Identify which cell holds the provided text, then report its (x, y) central coordinate. 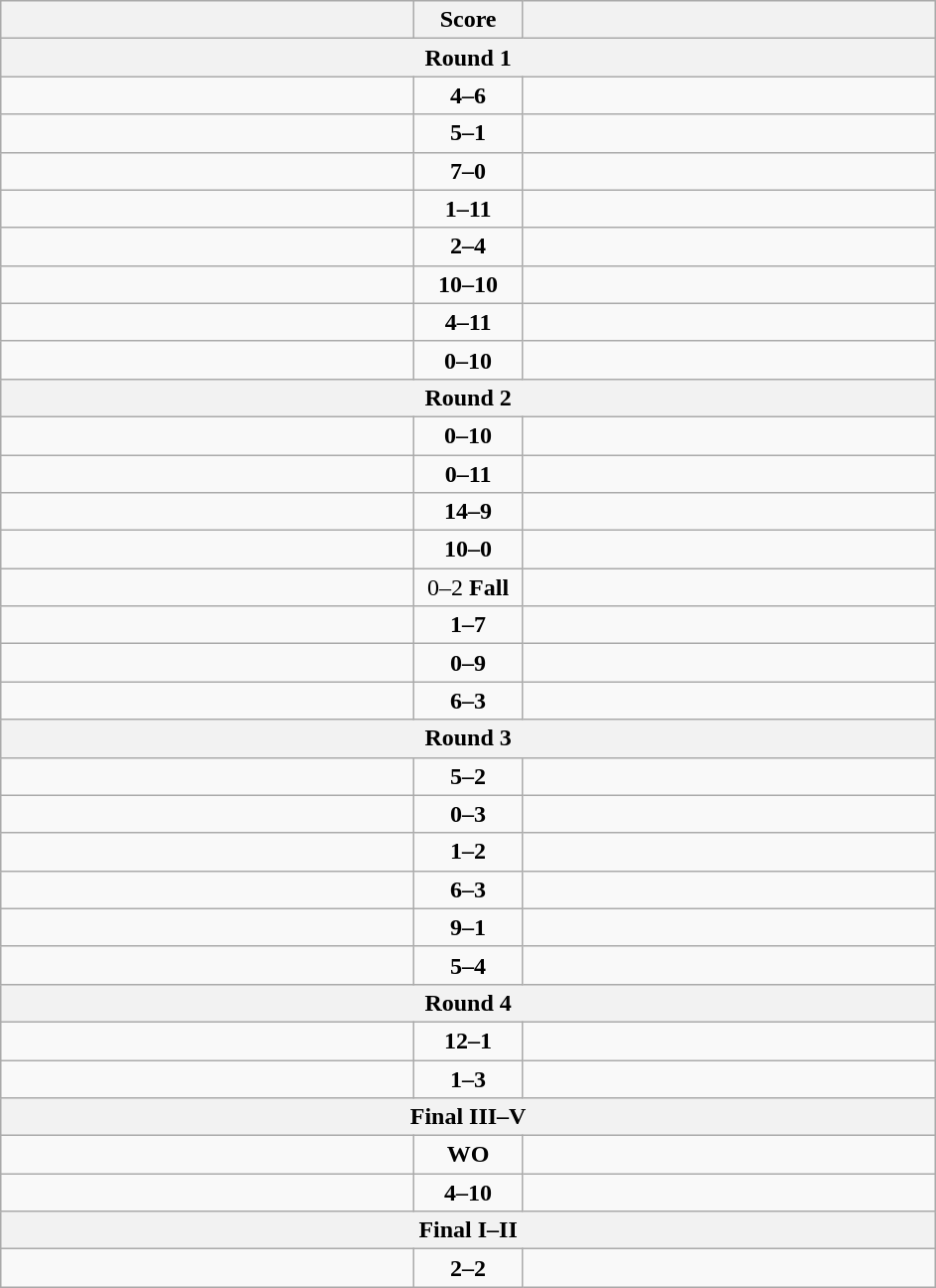
5–2 (469, 776)
WO (469, 1155)
Final III–V (469, 1117)
4–10 (469, 1193)
4–6 (469, 95)
7–0 (469, 171)
9–1 (469, 927)
10–10 (469, 284)
Score (469, 20)
5–1 (469, 133)
0–11 (469, 474)
1–7 (469, 625)
Round 2 (469, 398)
1–11 (469, 209)
0–3 (469, 814)
Final I–II (469, 1230)
1–3 (469, 1078)
1–2 (469, 852)
Round 1 (469, 58)
12–1 (469, 1041)
Round 3 (469, 738)
2–2 (469, 1268)
14–9 (469, 512)
2–4 (469, 246)
10–0 (469, 550)
Round 4 (469, 1003)
4–11 (469, 322)
0–2 Fall (469, 587)
0–9 (469, 663)
5–4 (469, 965)
